Provide the [X, Y] coordinate of the cell's center where the given text is located.  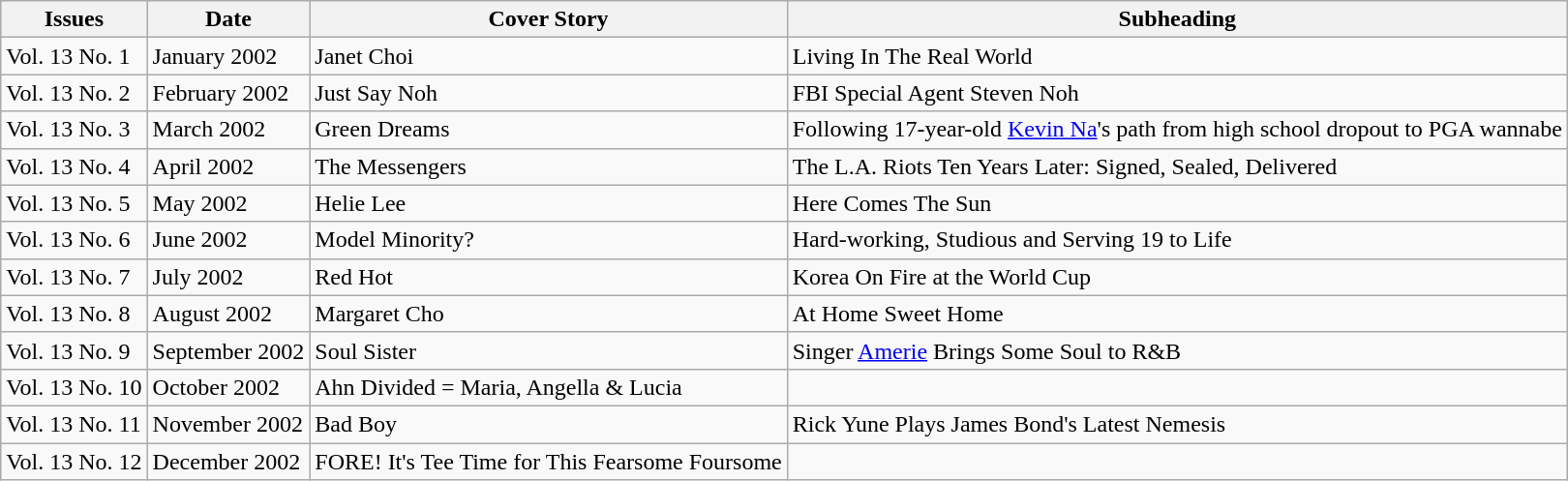
Vol. 13 No. 7 [74, 277]
Vol. 13 No. 9 [74, 350]
April 2002 [228, 166]
Date [228, 19]
February 2002 [228, 93]
Singer Amerie Brings Some Soul to R&B [1177, 350]
Vol. 13 No. 1 [74, 56]
Vol. 13 No. 2 [74, 93]
Rick Yune Plays James Bond's Latest Nemesis [1177, 424]
Janet Choi [548, 56]
At Home Sweet Home [1177, 314]
Here Comes The Sun [1177, 203]
Living In The Real World [1177, 56]
June 2002 [228, 240]
Model Minority? [548, 240]
December 2002 [228, 462]
Just Say Noh [548, 93]
Following 17-year-old Kevin Na's path from high school dropout to PGA wannabe [1177, 130]
Vol. 13 No. 11 [74, 424]
January 2002 [228, 56]
Vol. 13 No. 6 [74, 240]
Vol. 13 No. 4 [74, 166]
Vol. 13 No. 8 [74, 314]
May 2002 [228, 203]
Vol. 13 No. 10 [74, 387]
October 2002 [228, 387]
Issues [74, 19]
Vol. 13 No. 3 [74, 130]
FORE! It's Tee Time for This Fearsome Foursome [548, 462]
November 2002 [228, 424]
Vol. 13 No. 12 [74, 462]
September 2002 [228, 350]
Soul Sister [548, 350]
Bad Boy [548, 424]
Vol. 13 No. 5 [74, 203]
Subheading [1177, 19]
FBI Special Agent Steven Noh [1177, 93]
Cover Story [548, 19]
Korea On Fire at the World Cup [1177, 277]
The L.A. Riots Ten Years Later: Signed, Sealed, Delivered [1177, 166]
Red Hot [548, 277]
Hard-working, Studious and Serving 19 to Life [1177, 240]
August 2002 [228, 314]
March 2002 [228, 130]
Green Dreams [548, 130]
The Messengers [548, 166]
Ahn Divided = Maria, Angella & Lucia [548, 387]
July 2002 [228, 277]
Helie Lee [548, 203]
Margaret Cho [548, 314]
